Return the [X, Y] coordinate for the center point of the cell that contains the specified text.  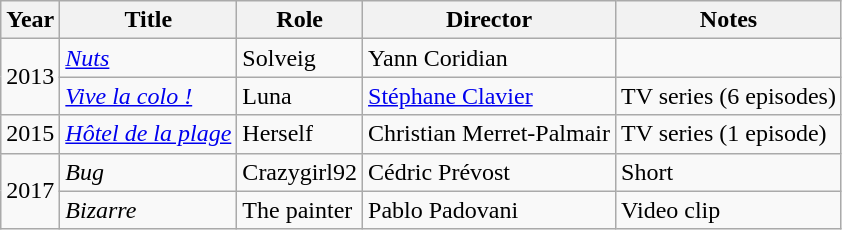
Luna [300, 96]
Pablo Padovani [490, 210]
The painter [300, 210]
Stéphane Clavier [490, 96]
Bug [148, 172]
Yann Coridian [490, 58]
Title [148, 20]
Notes [729, 20]
Herself [300, 134]
Video clip [729, 210]
Hôtel de la plage [148, 134]
Bizarre [148, 210]
Role [300, 20]
Cédric Prévost [490, 172]
2017 [30, 191]
Year [30, 20]
Nuts [148, 58]
2015 [30, 134]
TV series (6 episodes) [729, 96]
TV series (1 episode) [729, 134]
Vive la colo ! [148, 96]
Director [490, 20]
Short [729, 172]
2013 [30, 77]
Christian Merret-Palmair [490, 134]
Solveig [300, 58]
Crazygirl92 [300, 172]
